Determine the (X, Y) coordinate at the center of the cell enclosing the given text.  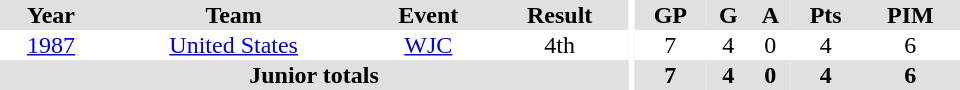
4th (560, 45)
Team (234, 15)
Pts (826, 15)
PIM (910, 15)
1987 (51, 45)
Result (560, 15)
WJC (428, 45)
A (770, 15)
Junior totals (314, 75)
United States (234, 45)
Year (51, 15)
Event (428, 15)
G (728, 15)
GP (670, 15)
